Identify which cell holds the provided text, then report its [x, y] central coordinate. 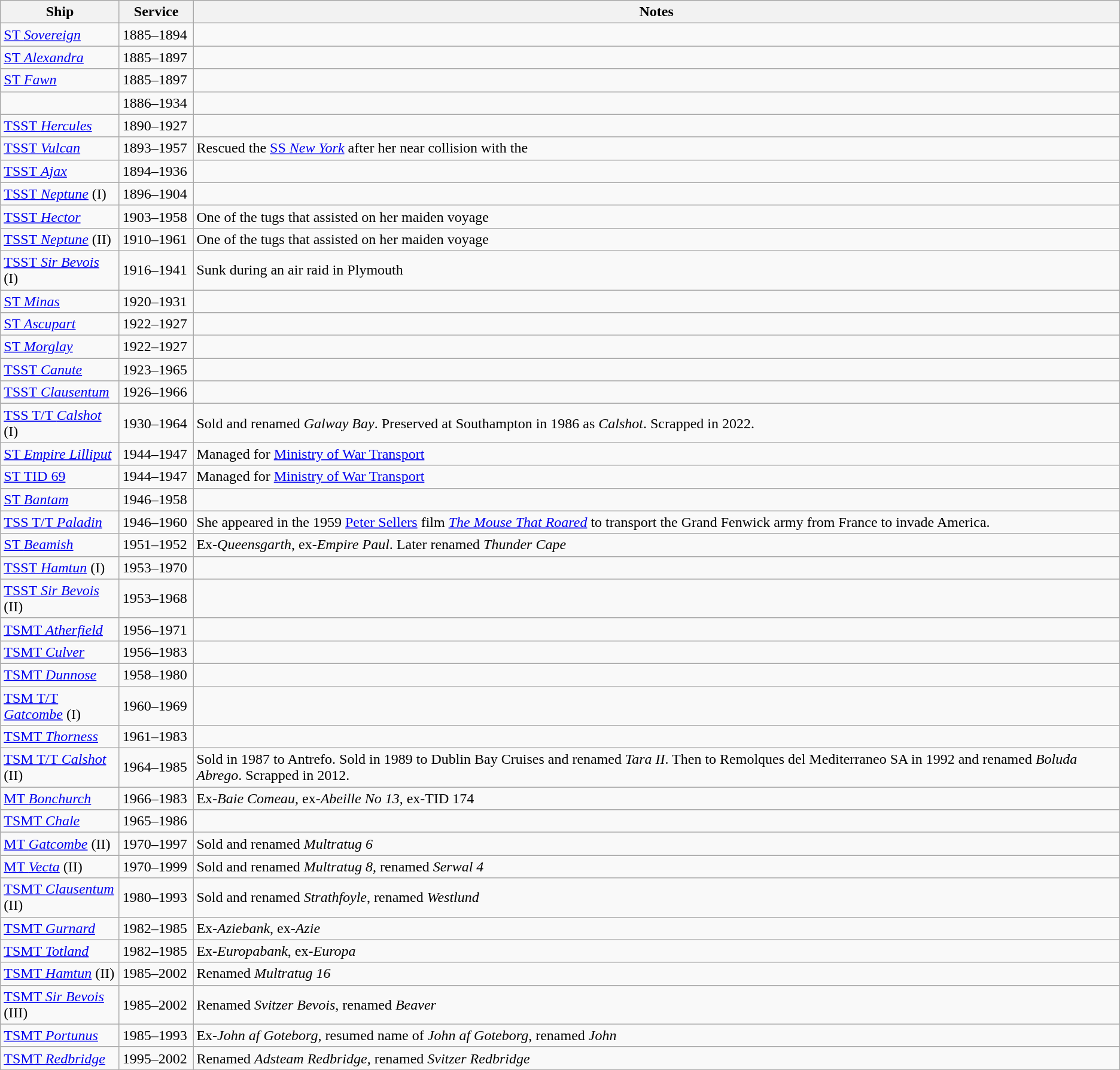
Ship [60, 12]
1890–1927 [156, 126]
TSS T/T Calshot (I) [60, 423]
TSST Hector [60, 217]
Renamed Adsteam Redbridge, renamed Svitzer Redbridge [656, 1058]
1956–1971 [156, 629]
Ex-John af Goteborg, resumed name of John af Goteborg, renamed John [656, 1035]
ST Beamish [60, 545]
MT Vecta (II) [60, 867]
TSST Hamtun (I) [60, 568]
TSST Vulcan [60, 148]
Rescued the SS New York after her near collision with the [656, 148]
1923–1965 [156, 370]
1946–1958 [156, 499]
TSST Clausentum [60, 392]
ST Alexandra [60, 57]
1896–1904 [156, 194]
TSMT Chale [60, 821]
TSMT Hamtun (II) [60, 974]
ST Empire Lilliput [60, 454]
1920–1931 [156, 301]
1946–1960 [156, 522]
She appeared in the 1959 Peter Sellers film The Mouse That Roared to transport the Grand Fenwick army from France to invade America. [656, 522]
TSMT Totland [60, 951]
TSM T/T Calshot (II) [60, 768]
ST Morglay [60, 347]
TSMT Gurnard [60, 928]
TSMT Culver [60, 652]
1965–1986 [156, 821]
Notes [656, 12]
1926–1966 [156, 392]
TSMT Atherfield [60, 629]
1953–1968 [156, 598]
ST TID 69 [60, 477]
Sold and renamed Strathfoyle, renamed Westlund [656, 897]
1916–1941 [156, 270]
Ex-Europabank, ex-Europa [656, 951]
1903–1958 [156, 217]
MT Gatcombe (II) [60, 844]
ST Minas [60, 301]
1910–1961 [156, 239]
1970–1999 [156, 867]
Sold and renamed Galway Bay. Preserved at Southampton in 1986 as Calshot. Scrapped in 2022. [656, 423]
TSMT Sir Bevois (III) [60, 1005]
MT Bonchurch [60, 798]
1995–2002 [156, 1058]
TSMT Clausentum (II) [60, 897]
TSS T/T Paladin [60, 522]
ST Bantam [60, 499]
1960–1969 [156, 706]
TSMT Redbridge [60, 1058]
TSST Canute [60, 370]
Sold and renamed Multratug 6 [656, 844]
TSST Hercules [60, 126]
TSST Sir Bevois (I) [60, 270]
Ex-Queensgarth, ex-Empire Paul. Later renamed Thunder Cape [656, 545]
TSST Neptune (II) [60, 239]
Ex-Aziebank, ex-Azie [656, 928]
1985–1993 [156, 1035]
TSM T/T Gatcombe (I) [60, 706]
TSST Ajax [60, 171]
ST Ascupart [60, 324]
1885–1894 [156, 35]
Renamed Svitzer Bevois, renamed Beaver [656, 1005]
Sunk during an air raid in Plymouth [656, 270]
TSMT Dunnose [60, 675]
1886–1934 [156, 103]
1970–1997 [156, 844]
Ex-Baie Comeau, ex-Abeille No 13, ex-TID 174 [656, 798]
1964–1985 [156, 768]
Service [156, 12]
TSMT Portunus [60, 1035]
TSMT Thorness [60, 737]
1953–1970 [156, 568]
Renamed Multratug 16 [656, 974]
1961–1983 [156, 737]
1951–1952 [156, 545]
Sold and renamed Multratug 8, renamed Serwal 4 [656, 867]
TSST Sir Bevois (II) [60, 598]
1966–1983 [156, 798]
1980–1993 [156, 897]
1930–1964 [156, 423]
1956–1983 [156, 652]
TSST Neptune (I) [60, 194]
ST Sovereign [60, 35]
ST Fawn [60, 80]
1958–1980 [156, 675]
1893–1957 [156, 148]
1894–1936 [156, 171]
